Provide the (x, y) coordinate of the cell's center where the given text is located.  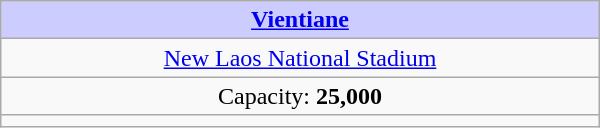
New Laos National Stadium (300, 58)
Capacity: 25,000 (300, 96)
Vientiane (300, 20)
